Output the [x, y] coordinate of the center of the cell containing the given text.  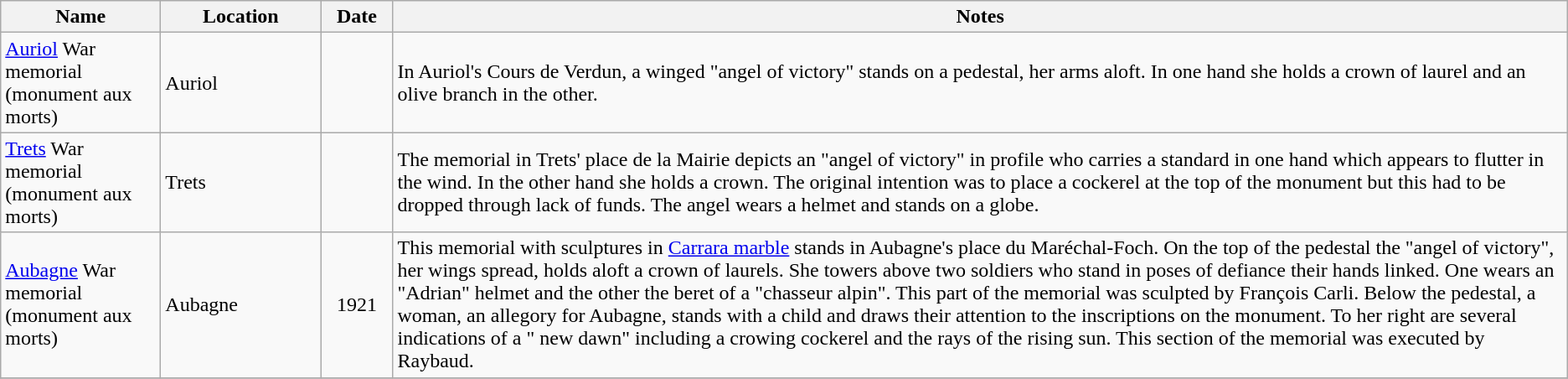
Auriol War memorial (monument aux morts) [80, 82]
Location [241, 17]
1921 [357, 305]
Trets [241, 183]
Date [357, 17]
Name [80, 17]
Aubagne [241, 305]
Notes [980, 17]
Trets War memorial (monument aux morts) [80, 183]
Aubagne War memorial (monument aux morts) [80, 305]
Auriol [241, 82]
